Detect which cell encompasses the target text, then output its (X, Y) center coordinate. 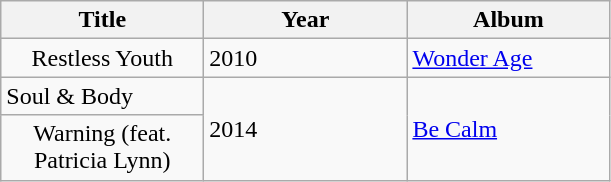
Be Calm (508, 128)
Wonder Age (508, 58)
Year (306, 20)
Warning (feat. Patricia Lynn) (102, 148)
Restless Youth (102, 58)
2014 (306, 128)
2010 (306, 58)
Album (508, 20)
Soul & Body (102, 96)
Title (102, 20)
